Output the (x, y) coordinate of the center of the cell containing the given text.  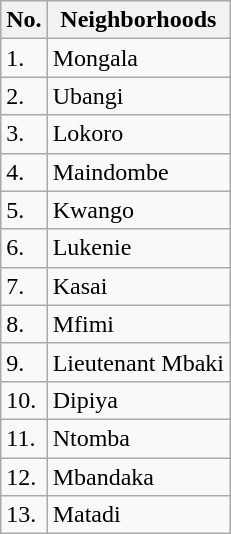
Ubangi (138, 96)
Kwango (138, 210)
Lieutenant Mbaki (138, 362)
13. (24, 515)
1. (24, 58)
Mongala (138, 58)
9. (24, 362)
10. (24, 400)
Mfimi (138, 324)
3. (24, 134)
Mbandaka (138, 477)
Matadi (138, 515)
12. (24, 477)
5. (24, 210)
Dipiya (138, 400)
Maindombe (138, 172)
8. (24, 324)
Lukenie (138, 248)
4. (24, 172)
No. (24, 20)
Lokoro (138, 134)
6. (24, 248)
11. (24, 438)
Neighborhoods (138, 20)
2. (24, 96)
Ntomba (138, 438)
Kasai (138, 286)
7. (24, 286)
